Scan for the cell matching the given text and deliver its (X, Y) coordinate at center. 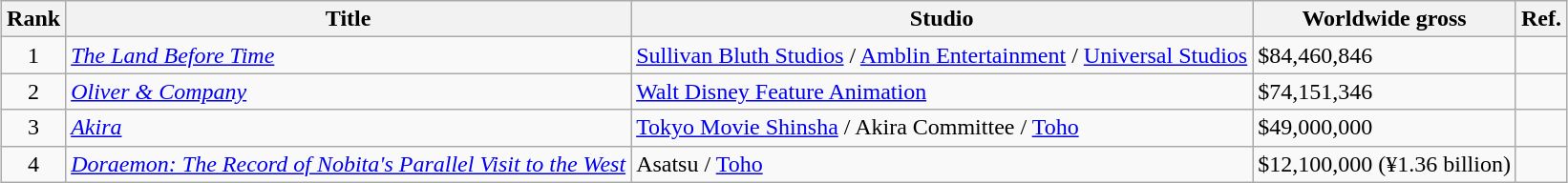
1 (34, 55)
Ref. (1541, 19)
The Land Before Time (349, 55)
Oliver & Company (349, 91)
Asatsu / Toho (942, 164)
3 (34, 128)
4 (34, 164)
Akira (349, 128)
Worldwide gross (1385, 19)
Rank (34, 19)
$12,100,000 (¥1.36 billion) (1385, 164)
Walt Disney Feature Animation (942, 91)
$49,000,000 (1385, 128)
Tokyo Movie Shinsha / Akira Committee / Toho (942, 128)
$84,460,846 (1385, 55)
Title (349, 19)
Sullivan Bluth Studios / Amblin Entertainment / Universal Studios (942, 55)
Doraemon: The Record of Nobita's Parallel Visit to the West (349, 164)
Studio (942, 19)
2 (34, 91)
$74,151,346 (1385, 91)
